From the cell containing the given text, extract its center point as [X, Y] coordinate. 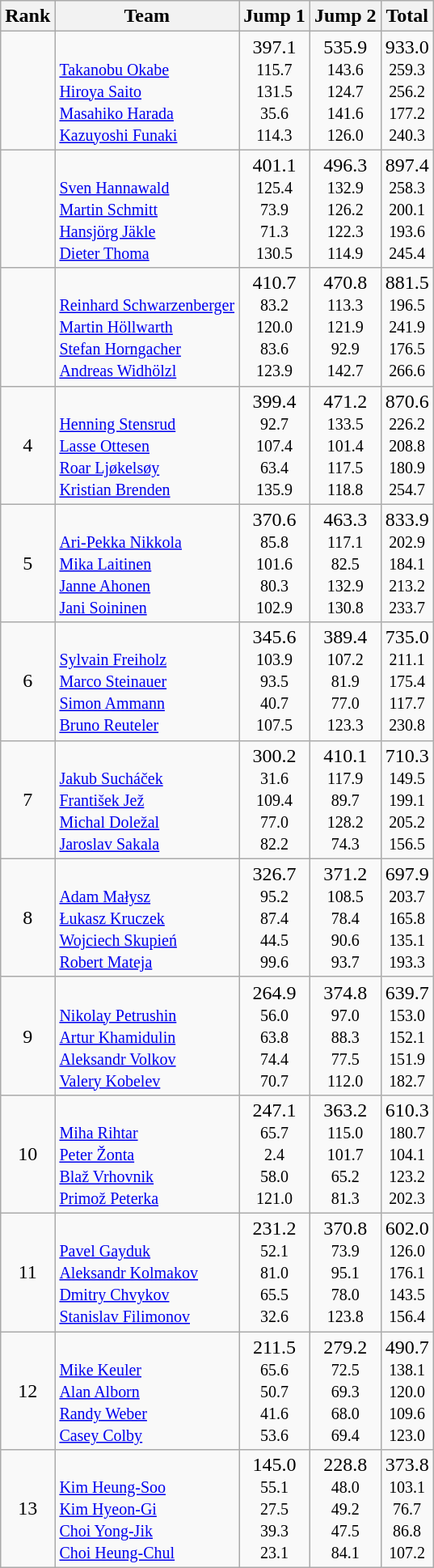
4 [27, 445]
Sven Hannawald Martin Schmitt Hansjörg Jäkle Dieter Thoma [147, 209]
833.9 202.9 184.1 213.2 233.7 [407, 563]
228.8 48.0 49.2 47.5 84.1 [345, 1509]
Henning Stensrud Lasse Ottesen Roar Ljøkelsøy Kristian Brenden [147, 445]
Team [147, 16]
Reinhard Schwarzenberger Martin Höllwarth Stefan Horngacher Andreas Widhölzl [147, 327]
401.1 125.4 73.9 71.3 130.5 [275, 209]
247.1 65.7 2.4 58.0 121.0 [275, 1154]
5 [27, 563]
Jump 2 [345, 16]
535.9 143.6 124.7 141.6 126.0 [345, 91]
Mike Keuler Alan Alborn Randy Weber Casey Colby [147, 1391]
735.0 211.1 175.4 117.7 230.8 [407, 681]
710.3 149.5 199.1 205.2 156.5 [407, 799]
463.3 117.1 82.5 132.9 130.8 [345, 563]
Kim Heung-Soo Kim Hyeon-Gi Choi Yong-Jik Choi Heung-Chul [147, 1509]
389.4 107.2 81.9 77.0 123.3 [345, 681]
Takanobu Okabe Hiroya Saito Masahiko Harada Kazuyoshi Funaki [147, 91]
8 [27, 917]
13 [27, 1509]
870.6 226.2 208.8 180.9 254.7 [407, 445]
Jump 1 [275, 16]
370.8 73.9 95.1 78.0 123.8 [345, 1272]
Pavel Gayduk Aleksandr Kolmakov Dmitry Chvykov Stanislav Filimonov [147, 1272]
264.9 56.0 63.8 74.4 70.7 [275, 1036]
279.2 72.5 69.3 68.0 69.4 [345, 1391]
490.7 138.1 120.0 109.6 123.0 [407, 1391]
933.0 259.3 256.2 177.2 240.3 [407, 91]
897.4 258.3 200.1 193.6 245.4 [407, 209]
410.7 83.2 120.0 83.6 123.9 [275, 327]
639.7 153.0 152.1 151.9 182.7 [407, 1036]
326.7 95.2 87.4 44.5 99.6 [275, 917]
374.8 97.0 88.3 77.5 112.0 [345, 1036]
Miha Rihtar Peter Žonta Blaž Vrhovnik Primož Peterka [147, 1154]
610.3 180.7 104.1 123.2 202.3 [407, 1154]
Ari-Pekka Nikkola Mika Laitinen Janne Ahonen Jani Soininen [147, 563]
11 [27, 1272]
373.8 103.1 76.7 86.8 107.2 [407, 1509]
Nikolay Petrushin Artur Khamidulin Aleksandr Volkov Valery Kobelev [147, 1036]
Sylvain Freiholz Marco Steinauer Simon Ammann Bruno Reuteler [147, 681]
Rank [27, 16]
7 [27, 799]
145.0 55.1 27.5 39.3 23.1 [275, 1509]
496.3 132.9 126.2 122.3 114.9 [345, 209]
9 [27, 1036]
370.6 85.8 101.6 80.3 102.9 [275, 563]
6 [27, 681]
470.8 113.3 121.9 92.9 142.7 [345, 327]
363.2 115.0 101.7 65.2 81.3 [345, 1154]
410.1 117.9 89.7 128.2 74.3 [345, 799]
471.2 133.5 101.4 117.5 118.8 [345, 445]
12 [27, 1391]
397.1 115.7 131.5 35.6 114.3 [275, 91]
231.2 52.1 81.0 65.5 32.6 [275, 1272]
10 [27, 1154]
881.5 196.5 241.9 176.5 266.6 [407, 327]
211.5 65.6 50.7 41.6 53.6 [275, 1391]
Adam Małysz Łukasz Kruczek Wojciech Skupień Robert Mateja [147, 917]
300.2 31.6 109.4 77.0 82.2 [275, 799]
697.9 203.7 165.8 135.1 193.3 [407, 917]
399.4 92.7 107.4 63.4 135.9 [275, 445]
345.6 103.9 93.5 40.7 107.5 [275, 681]
Total [407, 16]
602.0 126.0 176.1 143.5 156.4 [407, 1272]
371.2 108.5 78.4 90.6 93.7 [345, 917]
Jakub Sucháček František Jež Michal Doležal Jaroslav Sakala [147, 799]
